Identify which cell holds the provided text, then report its [x, y] central coordinate. 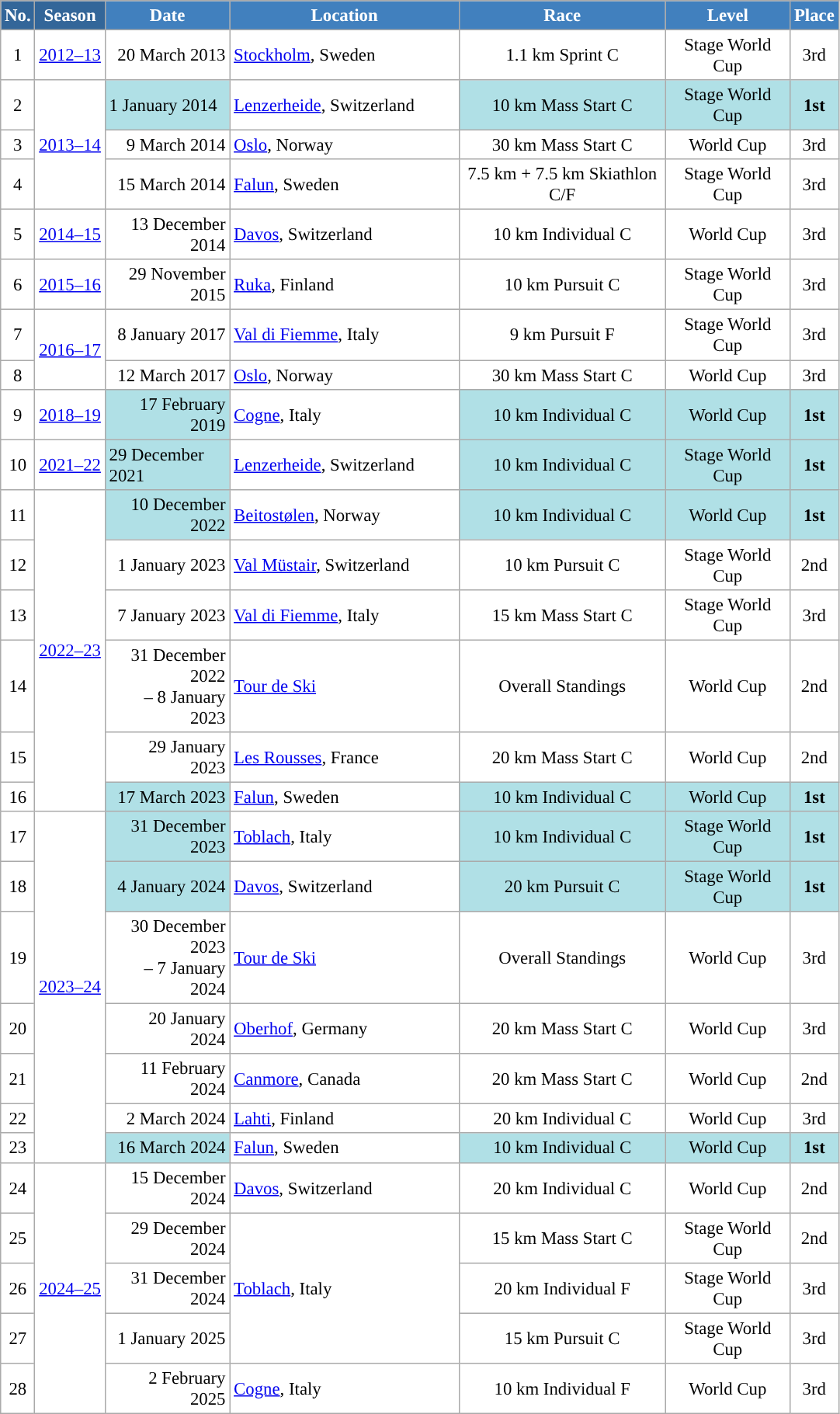
2014–15 [70, 235]
Level [728, 16]
2012–13 [70, 56]
15 [18, 758]
2021–22 [70, 464]
20 [18, 1030]
26 [18, 1287]
2018–19 [70, 415]
23 [18, 1148]
12 [18, 565]
Season [70, 16]
10 [18, 464]
10 km Mass Start C [562, 106]
11 [18, 514]
4 January 2024 [168, 887]
13 December 2014 [168, 235]
20 January 2024 [168, 1030]
4 [18, 185]
30 December 2023– 7 January 2024 [168, 958]
1 January 2014 [168, 106]
31 December 2023 [168, 837]
17 March 2023 [168, 797]
20 March 2013 [168, 56]
2024–25 [70, 1287]
15 km Pursuit C [562, 1339]
2 February 2025 [168, 1388]
11 February 2024 [168, 1079]
16 [18, 797]
15 March 2014 [168, 185]
20 km Pursuit C [562, 887]
Beitostølen, Norway [345, 514]
Les Rousses, France [345, 758]
29 December 2024 [168, 1238]
Ruka, Finland [345, 284]
2013–14 [70, 144]
7 January 2023 [168, 615]
1.1 km Sprint C [562, 56]
1 January 2023 [168, 565]
8 [18, 375]
2015–16 [70, 284]
19 [18, 958]
2016–17 [70, 349]
7 [18, 335]
21 [18, 1079]
2 [18, 106]
29 December 2021 [168, 464]
27 [18, 1339]
29 November 2015 [168, 284]
Lahti, Finland [345, 1119]
28 [18, 1388]
Location [345, 16]
31 December 2024 [168, 1287]
20 km Individual F [562, 1287]
No. [18, 16]
17 [18, 837]
Place [814, 16]
1 January 2025 [168, 1339]
24 [18, 1188]
2022–23 [70, 651]
1 [18, 56]
29 January 2023 [168, 758]
5 [18, 235]
10 December 2022 [168, 514]
Date [168, 16]
9 km Pursuit F [562, 335]
9 [18, 415]
Val Müstair, Switzerland [345, 565]
31 December 2022– 8 January 2023 [168, 686]
Canmore, Canada [345, 1079]
9 March 2014 [168, 145]
Stockholm, Sweden [345, 56]
3 [18, 145]
18 [18, 887]
6 [18, 284]
Race [562, 16]
16 March 2024 [168, 1148]
2 March 2024 [168, 1119]
12 March 2017 [168, 375]
Oberhof, Germany [345, 1030]
10 km Individual F [562, 1388]
17 February 2019 [168, 415]
14 [18, 686]
2023–24 [70, 987]
8 January 2017 [168, 335]
7.5 km + 7.5 km Skiathlon C/F [562, 185]
22 [18, 1119]
13 [18, 615]
15 December 2024 [168, 1188]
25 [18, 1238]
